Output the [x, y] coordinate of the center of the cell containing the given text.  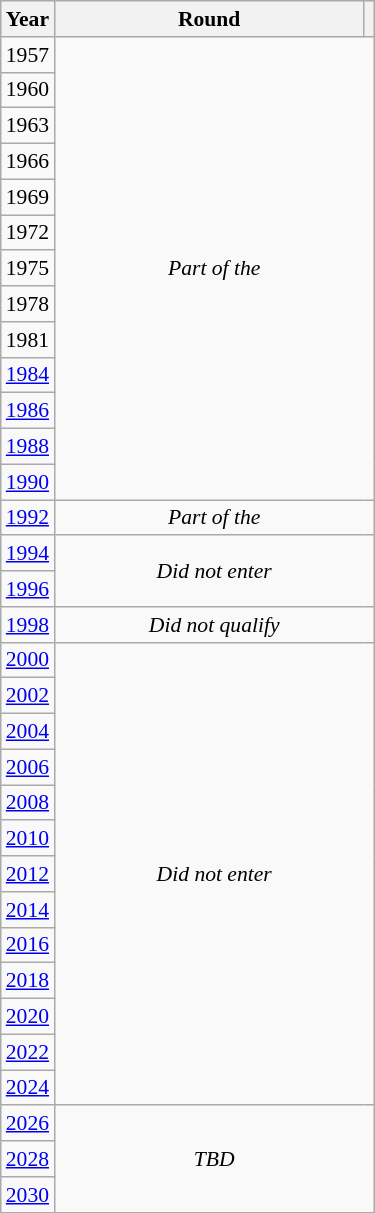
1966 [28, 162]
TBD [214, 1160]
1960 [28, 90]
2018 [28, 981]
1969 [28, 197]
1972 [28, 233]
2014 [28, 910]
2030 [28, 1195]
2028 [28, 1159]
2022 [28, 1052]
2026 [28, 1124]
2006 [28, 767]
1975 [28, 269]
Did not qualify [214, 625]
1996 [28, 589]
2008 [28, 803]
1992 [28, 518]
2012 [28, 874]
1998 [28, 625]
1994 [28, 554]
1978 [28, 304]
2002 [28, 696]
2004 [28, 732]
1957 [28, 55]
1963 [28, 126]
Year [28, 19]
1988 [28, 447]
Round [209, 19]
1984 [28, 375]
1986 [28, 411]
2000 [28, 660]
2010 [28, 839]
2020 [28, 1017]
2016 [28, 945]
1990 [28, 482]
1981 [28, 340]
2024 [28, 1088]
